From the cell containing the given text, extract its center point as (x, y) coordinate. 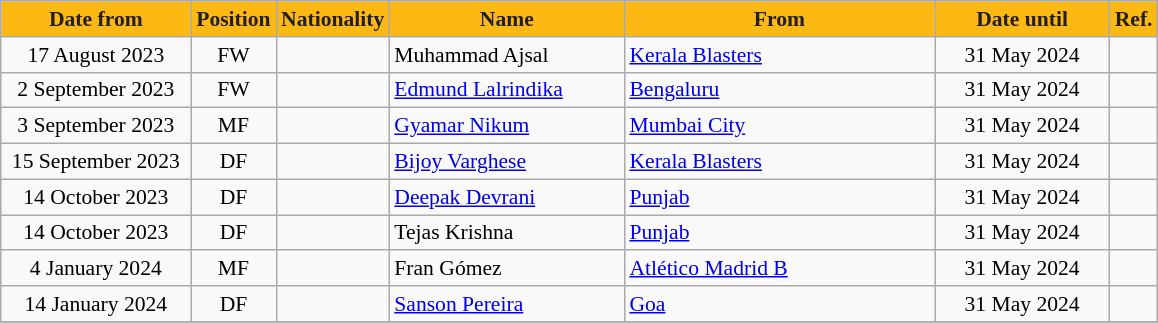
Ref. (1134, 19)
Date until (1022, 19)
Position (234, 19)
Edmund Lalrindika (506, 90)
Bengaluru (779, 90)
Goa (779, 304)
Sanson Pereira (506, 304)
Date from (96, 19)
4 January 2024 (96, 269)
Mumbai City (779, 126)
From (779, 19)
Fran Gómez (506, 269)
Bijoy Varghese (506, 162)
14 January 2024 (96, 304)
Atlético Madrid B (779, 269)
17 August 2023 (96, 55)
Deepak Devrani (506, 197)
15 September 2023 (96, 162)
Name (506, 19)
Muhammad Ajsal (506, 55)
2 September 2023 (96, 90)
3 September 2023 (96, 126)
Nationality (332, 19)
Gyamar Nikum (506, 126)
Tejas Krishna (506, 233)
